Detect which cell encompasses the target text, then output its (X, Y) center coordinate. 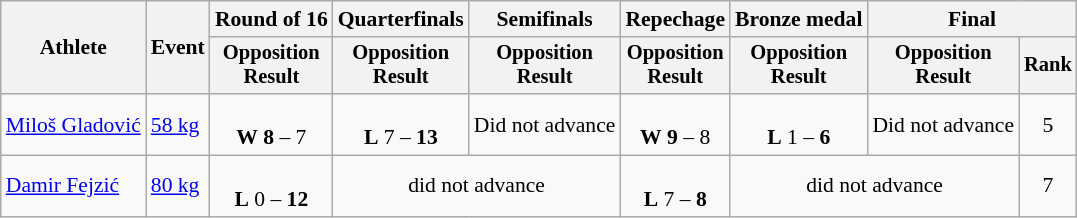
80 kg (178, 186)
Semifinals (545, 19)
58 kg (178, 124)
L 7 – 8 (675, 186)
L 1 – 6 (798, 124)
7 (1048, 186)
L 0 – 12 (272, 186)
Round of 16 (272, 19)
Bronze medal (798, 19)
Damir Fejzić (74, 186)
Athlete (74, 48)
L 7 – 13 (401, 124)
W 9 – 8 (675, 124)
Quarterfinals (401, 19)
5 (1048, 124)
Repechage (675, 19)
Event (178, 48)
Final (972, 19)
W 8 – 7 (272, 124)
Rank (1048, 66)
Miloš Gladović (74, 124)
